Identify which cell holds the provided text, then report its (x, y) central coordinate. 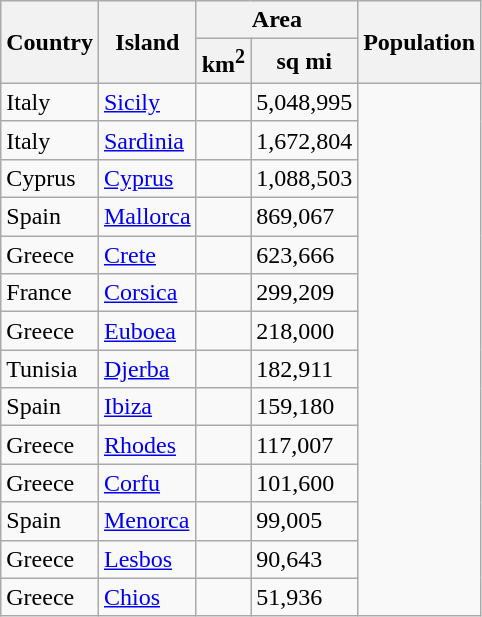
Corsica (147, 293)
Area (276, 20)
159,180 (304, 407)
1,088,503 (304, 178)
Djerba (147, 369)
Ibiza (147, 407)
Sicily (147, 102)
623,666 (304, 255)
sq mi (304, 62)
Sardinia (147, 140)
Corfu (147, 483)
5,048,995 (304, 102)
99,005 (304, 521)
51,936 (304, 597)
299,209 (304, 293)
182,911 (304, 369)
Country (50, 42)
Crete (147, 255)
869,067 (304, 217)
Euboea (147, 331)
90,643 (304, 559)
Population (420, 42)
117,007 (304, 445)
Island (147, 42)
101,600 (304, 483)
1,672,804 (304, 140)
Lesbos (147, 559)
Tunisia (50, 369)
Menorca (147, 521)
218,000 (304, 331)
Mallorca (147, 217)
France (50, 293)
Chios (147, 597)
km2 (223, 62)
Rhodes (147, 445)
